Output the [x, y] coordinate of the center of the cell containing the given text.  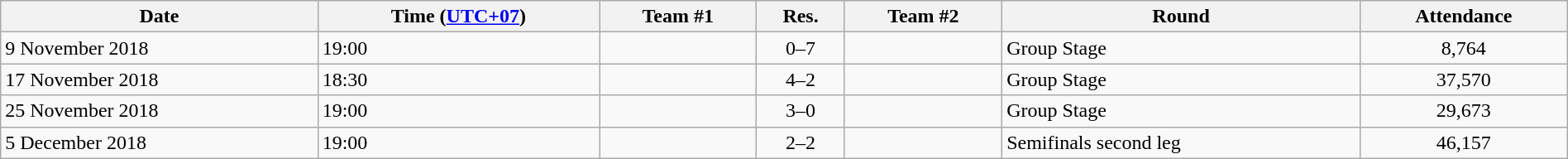
29,673 [1464, 111]
2–2 [801, 142]
46,157 [1464, 142]
37,570 [1464, 79]
Date [159, 17]
Team #1 [678, 17]
Round [1181, 17]
9 November 2018 [159, 48]
Semifinals second leg [1181, 142]
3–0 [801, 111]
Time (UTC+07) [458, 17]
8,764 [1464, 48]
0–7 [801, 48]
18:30 [458, 79]
25 November 2018 [159, 111]
Team #2 [923, 17]
4–2 [801, 79]
5 December 2018 [159, 142]
17 November 2018 [159, 79]
Attendance [1464, 17]
Res. [801, 17]
